Provide the [x, y] coordinate of the cell's center where the given text is located.  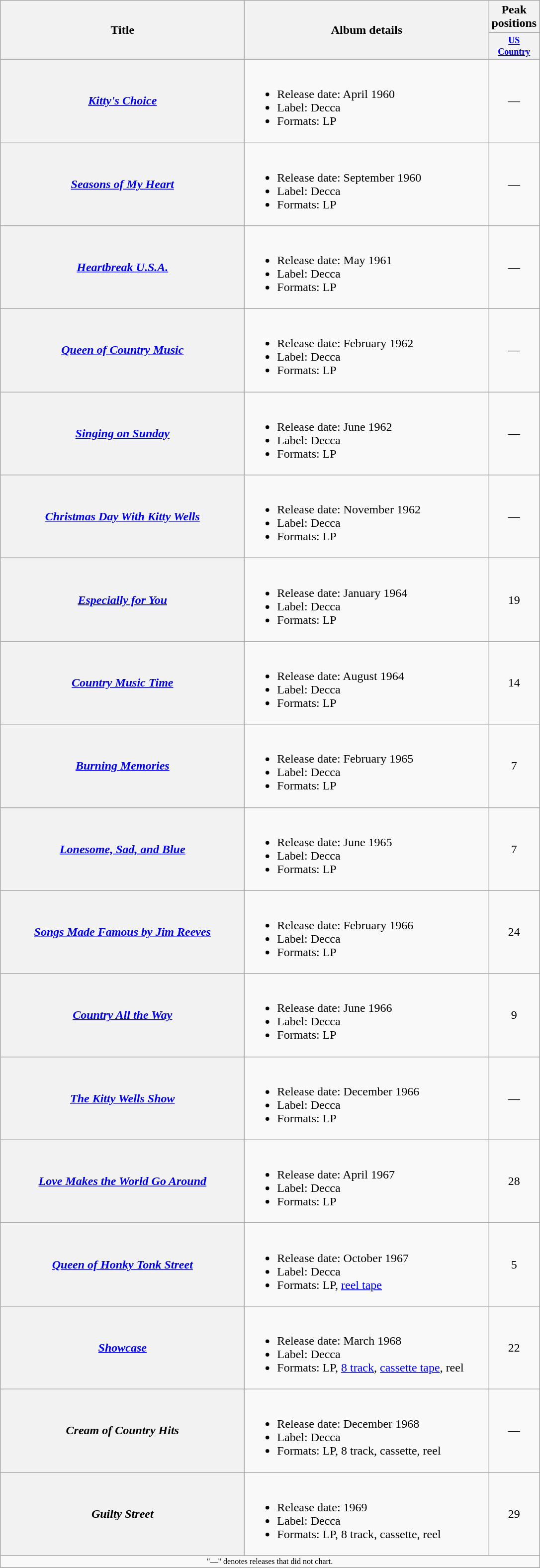
Guilty Street [122, 1514]
Christmas Day With Kitty Wells [122, 516]
Country All the Way [122, 1015]
"—" denotes releases that did not chart. [270, 1562]
Release date: 1969Label: DeccaFormats: LP, 8 track, cassette, reel [367, 1514]
Showcase [122, 1347]
5 [514, 1265]
Release date: December 1966Label: DeccaFormats: LP [367, 1098]
Country Music Time [122, 683]
Queen of Honky Tonk Street [122, 1265]
Release date: June 1965Label: DeccaFormats: LP [367, 849]
Release date: August 1964Label: DeccaFormats: LP [367, 683]
Release date: February 1966Label: DeccaFormats: LP [367, 932]
Release date: March 1968Label: DeccaFormats: LP, 8 track, cassette tape, reel [367, 1347]
19 [514, 600]
Lonesome, Sad, and Blue [122, 849]
Burning Memories [122, 766]
22 [514, 1347]
Album details [367, 30]
28 [514, 1181]
Cream of Country Hits [122, 1431]
Release date: October 1967Label: DeccaFormats: LP, reel tape [367, 1265]
Release date: May 1961Label: DeccaFormats: LP [367, 268]
Kitty's Choice [122, 100]
Especially for You [122, 600]
Release date: December 1968Label: DeccaFormats: LP, 8 track, cassette, reel [367, 1431]
Singing on Sunday [122, 434]
Release date: April 1960Label: DeccaFormats: LP [367, 100]
Release date: February 1962Label: DeccaFormats: LP [367, 350]
Release date: February 1965Label: DeccaFormats: LP [367, 766]
9 [514, 1015]
Release date: June 1966Label: DeccaFormats: LP [367, 1015]
Release date: November 1962Label: DeccaFormats: LP [367, 516]
Release date: September 1960Label: DeccaFormats: LP [367, 184]
Release date: January 1964Label: DeccaFormats: LP [367, 600]
Release date: April 1967Label: DeccaFormats: LP [367, 1181]
Heartbreak U.S.A. [122, 268]
Title [122, 30]
Love Makes the World Go Around [122, 1181]
Seasons of My Heart [122, 184]
USCountry [514, 46]
Songs Made Famous by Jim Reeves [122, 932]
14 [514, 683]
29 [514, 1514]
Release date: June 1962Label: DeccaFormats: LP [367, 434]
24 [514, 932]
Peakpositions [514, 17]
The Kitty Wells Show [122, 1098]
Queen of Country Music [122, 350]
